Scan for the cell matching the given text and deliver its [x, y] coordinate at center. 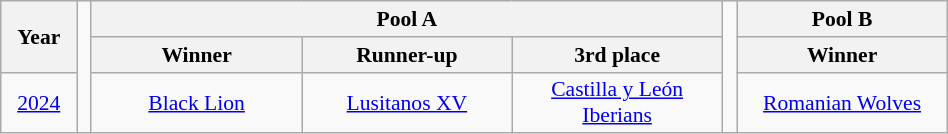
Black Lion [196, 102]
2024 [39, 102]
Year [39, 36]
Lusitanos XV [407, 102]
Romanian Wolves [842, 102]
3rd place [617, 55]
Runner-up [407, 55]
Castilla y León Iberians [617, 102]
Pool B [842, 19]
Pool A [406, 19]
